Detect which cell encompasses the target text, then output its (x, y) center coordinate. 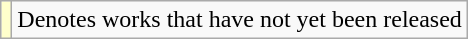
Denotes works that have not yet been released (240, 20)
